Extract the [X, Y] coordinate from the center of the cell holding the provided text.  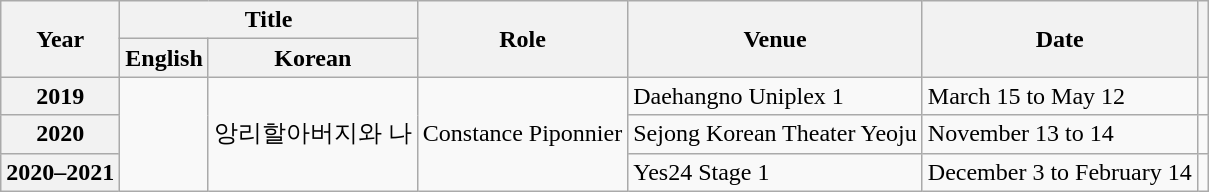
December 3 to February 14 [1060, 172]
March 15 to May 12 [1060, 96]
Sejong Korean Theater Yeoju [776, 134]
Year [60, 39]
Date [1060, 39]
2020–2021 [60, 172]
2020 [60, 134]
November 13 to 14 [1060, 134]
Korean [312, 58]
2019 [60, 96]
Constance Piponnier [522, 134]
Role [522, 39]
Venue [776, 39]
Yes24 Stage 1 [776, 172]
앙리할아버지와 나 [312, 134]
English [164, 58]
Daehangno Uniplex 1 [776, 96]
Title [269, 20]
